Locate the cell with the specified text and output its (x, y) center coordinate. 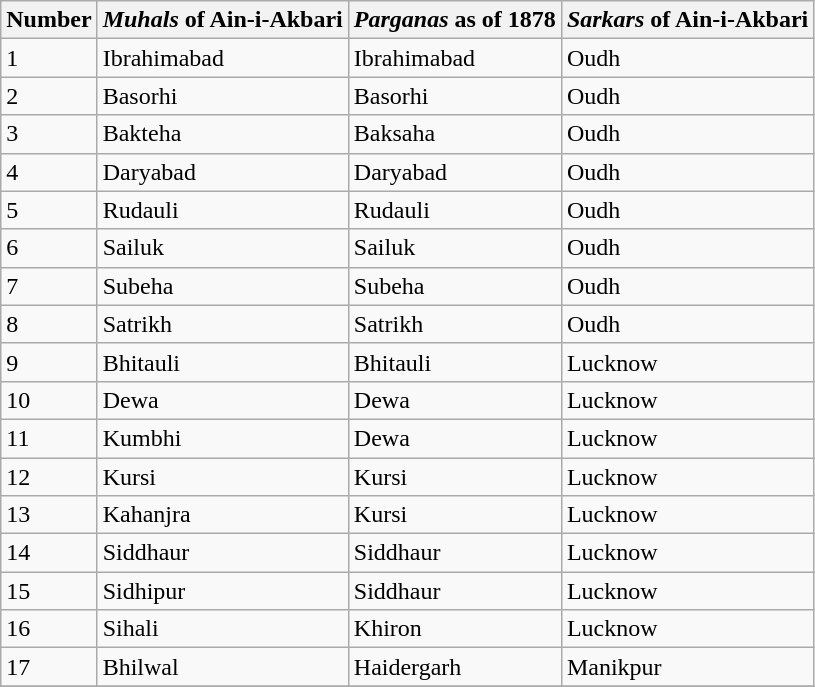
15 (49, 591)
Kahanjra (222, 515)
Haidergarh (454, 667)
Kumbhi (222, 438)
9 (49, 362)
13 (49, 515)
1 (49, 58)
2 (49, 96)
8 (49, 324)
Parganas as of 1878 (454, 20)
Manikpur (687, 667)
14 (49, 553)
Sihali (222, 629)
Sarkars of Ain-i-Akbari (687, 20)
4 (49, 172)
Sidhipur (222, 591)
7 (49, 286)
Baksaha (454, 134)
16 (49, 629)
Bhilwal (222, 667)
10 (49, 400)
Muhals of Ain-i-Akbari (222, 20)
5 (49, 210)
Bakteha (222, 134)
12 (49, 477)
6 (49, 248)
Number (49, 20)
11 (49, 438)
17 (49, 667)
3 (49, 134)
Khiron (454, 629)
